Search for the cell housing the specified text and yield its [x, y] center coordinate. 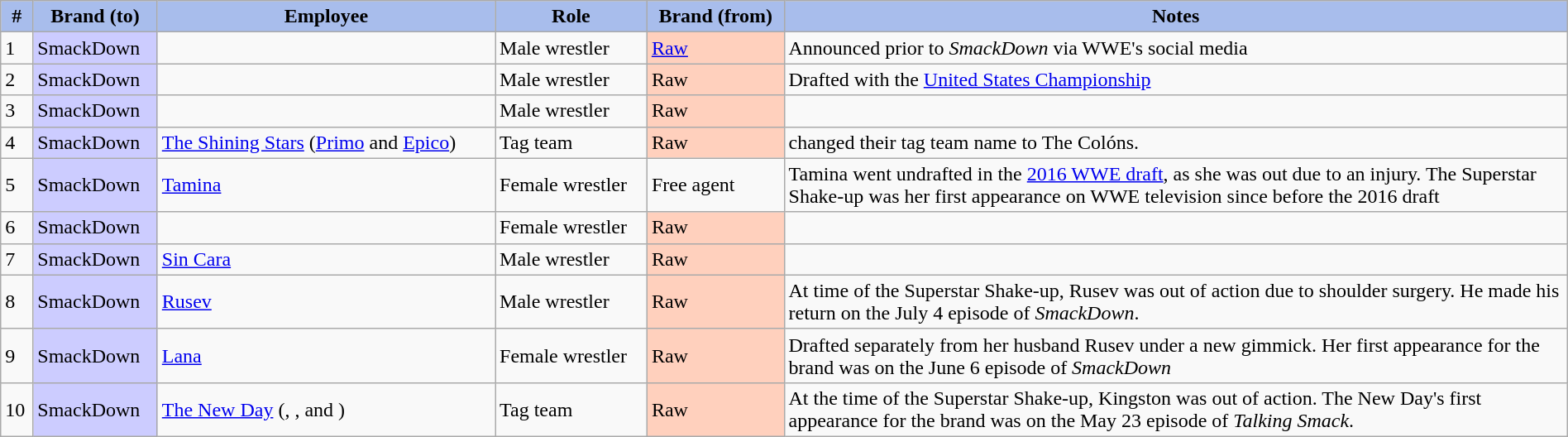
Free agent [715, 185]
Employee [326, 17]
2 [17, 79]
# [17, 17]
Lana [326, 356]
Role [571, 17]
9 [17, 356]
5 [17, 185]
changed their tag team name to The Colóns. [1176, 142]
Announced prior to SmackDown via WWE's social media [1176, 48]
6 [17, 228]
1 [17, 48]
8 [17, 301]
Drafted separately from her husband Rusev under a new gimmick. Her first appearance for the brand was on the June 6 episode of SmackDown [1176, 356]
7 [17, 259]
4 [17, 142]
Tamina [326, 185]
Notes [1176, 17]
3 [17, 111]
Brand (to) [95, 17]
At time of the Superstar Shake-up, Rusev was out of action due to shoulder surgery. He made his return on the July 4 episode of SmackDown. [1176, 301]
10 [17, 409]
The New Day (, , and ) [326, 409]
Brand (from) [715, 17]
The Shining Stars (Primo and Epico) [326, 142]
Sin Cara [326, 259]
Drafted with the United States Championship [1176, 79]
Rusev [326, 301]
